Output the (x, y) coordinate of the center of the cell containing the given text.  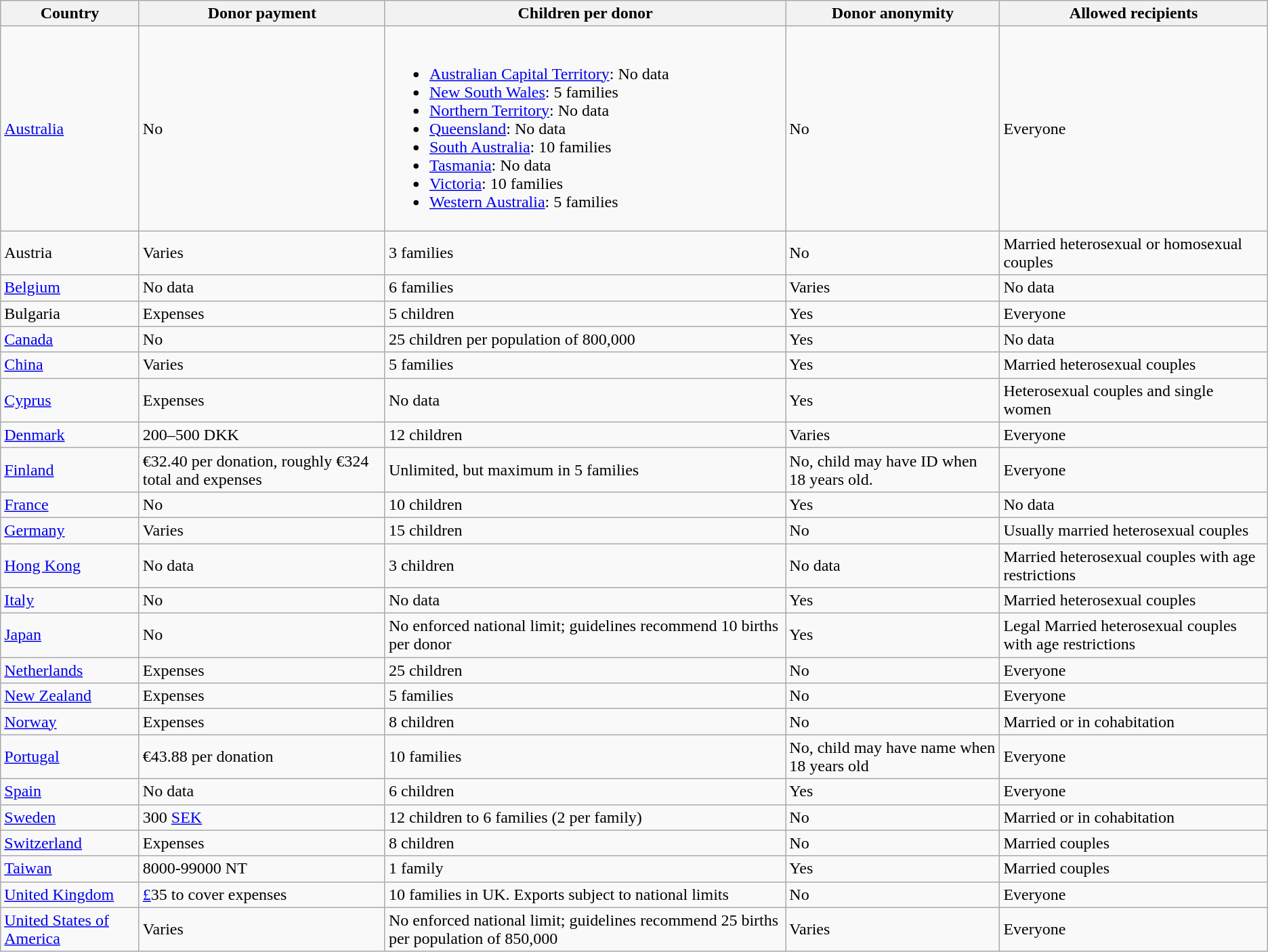
Legal Married heterosexual couples with age restrictions (1134, 635)
300 SEK (261, 817)
3 families (585, 253)
6 families (585, 288)
12 children (585, 435)
Bulgaria (70, 313)
Usually married heterosexual couples (1134, 530)
10 children (585, 504)
1 family (585, 869)
Taiwan (70, 869)
200–500 DKK (261, 435)
8000-99000 NT (261, 869)
Spain (70, 792)
12 children to 6 families (2 per family) (585, 817)
15 children (585, 530)
New Zealand (70, 696)
Switzerland (70, 843)
Japan (70, 635)
Austria (70, 253)
Sweden (70, 817)
China (70, 365)
Children per donor (585, 14)
Hong Kong (70, 565)
United Kingdom (70, 894)
Donor payment (261, 14)
No, child may have name when 18 years old (893, 757)
Canada (70, 339)
Australia (70, 129)
Country (70, 14)
6 children (585, 792)
Married heterosexual or homosexual couples (1134, 253)
Netherlands (70, 670)
€43.88 per donation (261, 757)
Finland (70, 470)
25 children per population of 800,000 (585, 339)
No, child may have ID when 18 years old. (893, 470)
Donor anonymity (893, 14)
No enforced national limit; guidelines recommend 10 births per donor (585, 635)
10 families (585, 757)
Married heterosexual couples with age restrictions (1134, 565)
Unlimited, but maximum in 5 families (585, 470)
3 children (585, 565)
5 children (585, 313)
Italy (70, 601)
France (70, 504)
Germany (70, 530)
Belgium (70, 288)
Allowed recipients (1134, 14)
Norway (70, 722)
€32.40 per donation, roughly €324 total and expenses (261, 470)
Heterosexual couples and single women (1134, 399)
Portugal (70, 757)
£35 to cover expenses (261, 894)
Denmark (70, 435)
United States of America (70, 929)
25 children (585, 670)
No enforced national limit; guidelines recommend 25 births per population of 850,000 (585, 929)
Cyprus (70, 399)
10 families in UK. Exports subject to national limits (585, 894)
